Provide the [x, y] coordinate of the cell's center where the given text is located.  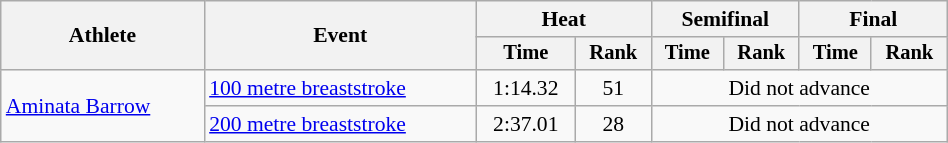
Semifinal [725, 19]
Final [873, 19]
200 metre breaststroke [340, 124]
1:14.32 [526, 88]
2:37.01 [526, 124]
Aminata Barrow [102, 106]
Athlete [102, 36]
Event [340, 36]
28 [613, 124]
100 metre breaststroke [340, 88]
51 [613, 88]
Heat [564, 19]
